Locate the cell with the specified text and output its (X, Y) center coordinate. 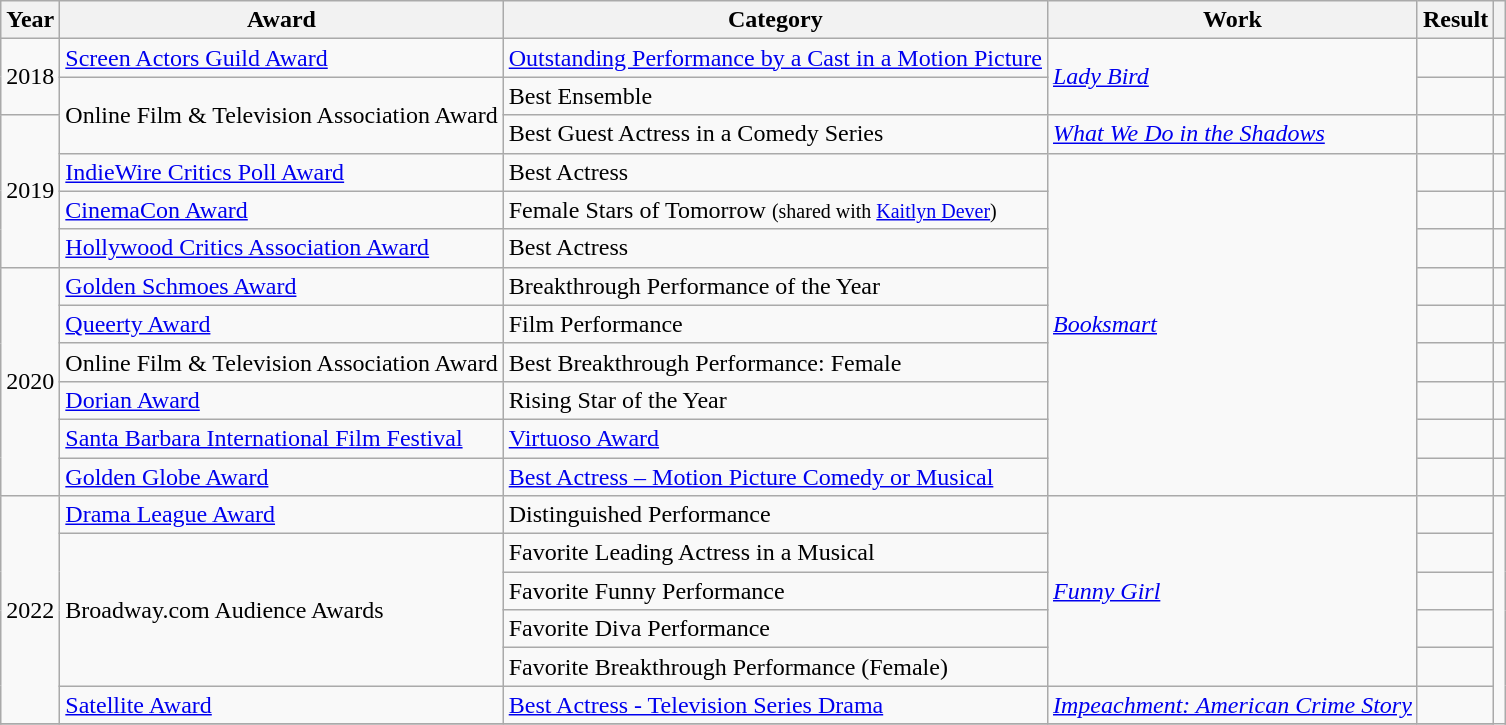
Outstanding Performance by a Cast in a Motion Picture (775, 58)
Booksmart (1232, 324)
Best Guest Actress in a Comedy Series (775, 134)
Funny Girl (1232, 591)
Lady Bird (1232, 77)
Broadway.com Audience Awards (282, 610)
Breakthrough Performance of the Year (775, 286)
Favorite Breakthrough Performance (Female) (775, 667)
2019 (30, 191)
2020 (30, 381)
Work (1232, 20)
Film Performance (775, 324)
2022 (30, 610)
Hollywood Critics Association Award (282, 248)
Favorite Leading Actress in a Musical (775, 553)
Distinguished Performance (775, 515)
Female Stars of Tomorrow (shared with Kaitlyn Dever) (775, 210)
Best Actress - Television Series Drama (775, 705)
2018 (30, 77)
Dorian Award (282, 400)
Best Breakthrough Performance: Female (775, 362)
Result (1455, 20)
Drama League Award (282, 515)
Golden Globe Award (282, 477)
Category (775, 20)
CinemaCon Award (282, 210)
IndieWire Critics Poll Award (282, 172)
Satellite Award (282, 705)
Santa Barbara International Film Festival (282, 438)
Virtuoso Award (775, 438)
Best Ensemble (775, 96)
What We Do in the Shadows (1232, 134)
Favorite Diva Performance (775, 629)
Impeachment: American Crime Story (1232, 705)
Golden Schmoes Award (282, 286)
Queerty Award (282, 324)
Rising Star of the Year (775, 400)
Best Actress – Motion Picture Comedy or Musical (775, 477)
Year (30, 20)
Screen Actors Guild Award (282, 58)
Favorite Funny Performance (775, 591)
Award (282, 20)
